From the cell containing the given text, extract its center point as (X, Y) coordinate. 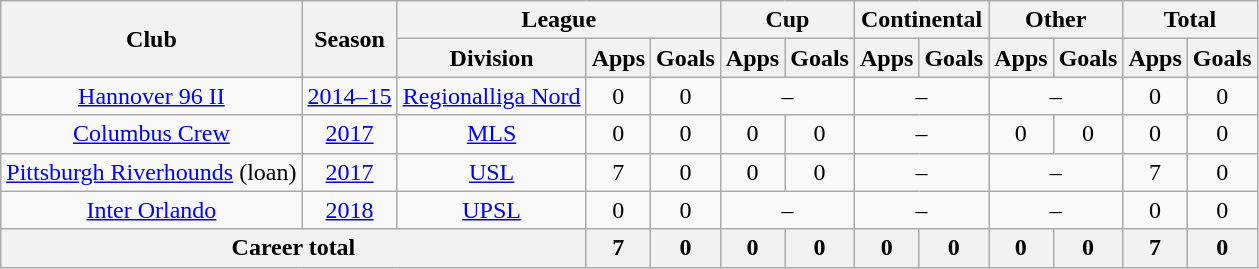
Total (1190, 20)
League (558, 20)
Club (152, 39)
Columbus Crew (152, 134)
Pittsburgh Riverhounds (loan) (152, 172)
Career total (294, 248)
2018 (350, 210)
USL (492, 172)
Regionalliga Nord (492, 96)
MLS (492, 134)
Other (1056, 20)
Division (492, 58)
2014–15 (350, 96)
Cup (787, 20)
Season (350, 39)
Hannover 96 II (152, 96)
Continental (921, 20)
Inter Orlando (152, 210)
UPSL (492, 210)
